Search for the cell housing the specified text and yield its (X, Y) center coordinate. 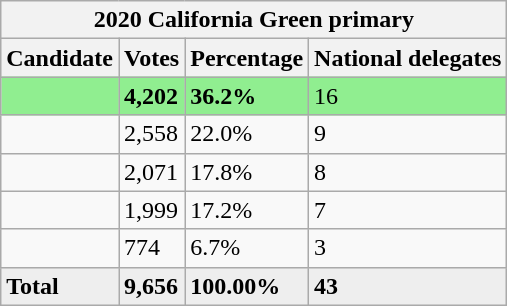
774 (151, 248)
7 (408, 210)
3 (408, 248)
1,999 (151, 210)
2020 California Green primary (254, 20)
43 (408, 286)
36.2% (247, 96)
Percentage (247, 58)
6.7% (247, 248)
8 (408, 172)
22.0% (247, 134)
100.00% (247, 286)
Total (60, 286)
9 (408, 134)
National delegates (408, 58)
2,558 (151, 134)
9,656 (151, 286)
16 (408, 96)
17.2% (247, 210)
4,202 (151, 96)
Candidate (60, 58)
2,071 (151, 172)
Votes (151, 58)
17.8% (247, 172)
